From the cell containing the given text, extract its center point as (X, Y) coordinate. 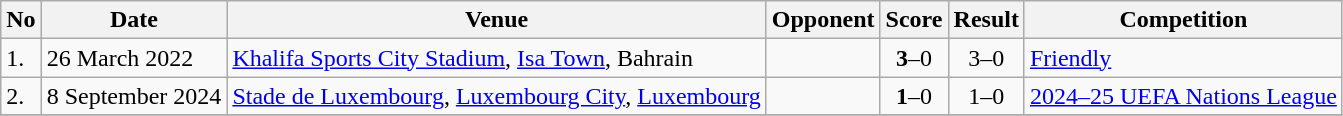
Date (134, 20)
26 March 2022 (134, 58)
Opponent (823, 20)
1. (21, 58)
2024–25 UEFA Nations League (1183, 96)
Result (986, 20)
Friendly (1183, 58)
No (21, 20)
Stade de Luxembourg, Luxembourg City, Luxembourg (496, 96)
Competition (1183, 20)
Khalifa Sports City Stadium, Isa Town, Bahrain (496, 58)
8 September 2024 (134, 96)
Score (914, 20)
2. (21, 96)
Venue (496, 20)
